Return (X, Y) of the center of cell containing provided text 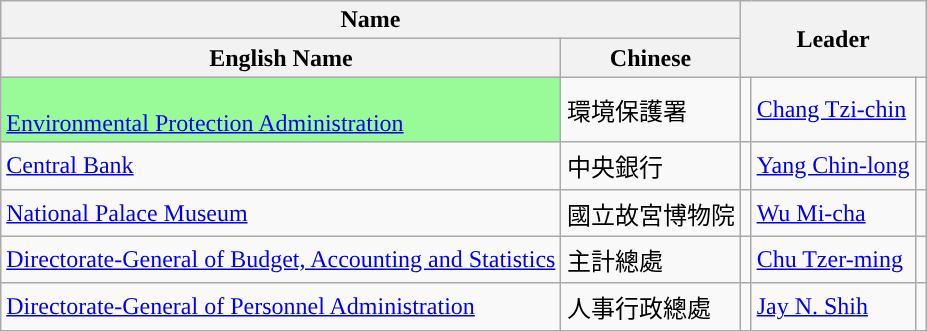
Leader (833, 39)
主計總處 (650, 260)
Wu Mi-cha (833, 212)
人事行政總處 (650, 306)
Chu Tzer-ming (833, 260)
English Name (281, 58)
Yang Chin-long (833, 166)
Name (370, 20)
Chinese (650, 58)
Central Bank (281, 166)
國立故宮博物院 (650, 212)
中央銀行 (650, 166)
Directorate-General of Personnel Administration (281, 306)
National Palace Museum (281, 212)
Directorate-General of Budget, Accounting and Statistics (281, 260)
Jay N. Shih (833, 306)
Chang Tzi-chin (833, 110)
Environmental Protection Administration (281, 110)
環境保護署 (650, 110)
